Identify which cell holds the provided text, then report its (x, y) central coordinate. 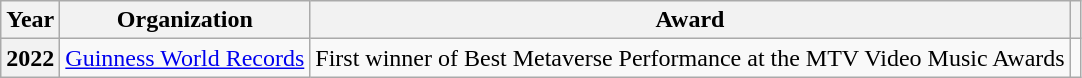
Award (690, 20)
First winner of Best Metaverse Performance at the MTV Video Music Awards (690, 58)
Year (30, 20)
2022 (30, 58)
Organization (185, 20)
Guinness World Records (185, 58)
